Return [x, y] of the center of cell containing provided text 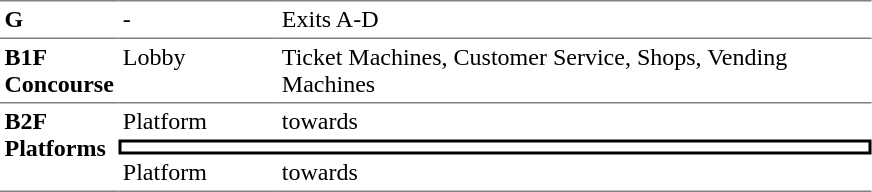
- [198, 19]
B1FConcourse [59, 71]
G [59, 19]
B2FPlatforms [59, 148]
Exits A-D [574, 19]
Lobby [198, 71]
Ticket Machines, Customer Service, Shops, Vending Machines [574, 71]
